For the text-containing cell, return its midpoint in [x, y] coordinate format. 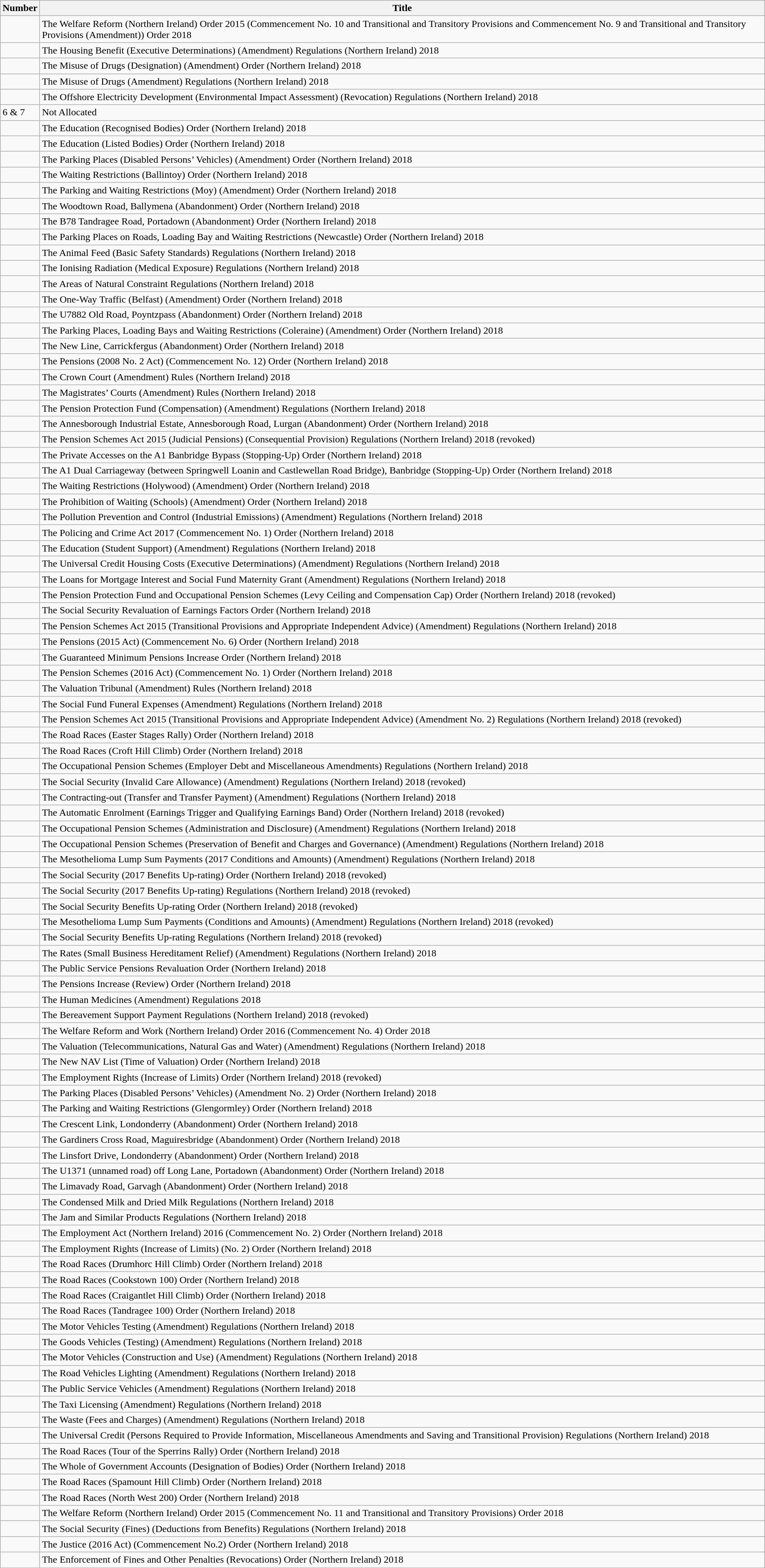
Number [20, 8]
Title [402, 8]
The Road Races (Tandragee 100) Order (Northern Ireland) 2018 [402, 1311]
The Waiting Restrictions (Holywood) (Amendment) Order (Northern Ireland) 2018 [402, 486]
The Magistrates’ Courts (Amendment) Rules (Northern Ireland) 2018 [402, 393]
The A1 Dual Carriageway (between Springwell Loanin and Castlewellan Road Bridge), Banbridge (Stopping-Up) Order (Northern Ireland) 2018 [402, 471]
The Parking Places (Disabled Persons’ Vehicles) (Amendment) Order (Northern Ireland) 2018 [402, 159]
The Parking and Waiting Restrictions (Glengormley) Order (Northern Ireland) 2018 [402, 1108]
The Pension Schemes Act 2015 (Transitional Provisions and Appropriate Independent Advice) (Amendment) Regulations (Northern Ireland) 2018 [402, 626]
The Annesborough Industrial Estate, Annesborough Road, Lurgan (Abandonment) Order (Northern Ireland) 2018 [402, 424]
The Valuation Tribunal (Amendment) Rules (Northern Ireland) 2018 [402, 688]
The One-Way Traffic (Belfast) (Amendment) Order (Northern Ireland) 2018 [402, 299]
The Whole of Government Accounts (Designation of Bodies) Order (Northern Ireland) 2018 [402, 1467]
The Ionising Radiation (Medical Exposure) Regulations (Northern Ireland) 2018 [402, 268]
The Employment Rights (Increase of Limits) (No. 2) Order (Northern Ireland) 2018 [402, 1249]
The U1371 (unnamed road) off Long Lane, Portadown (Abandonment) Order (Northern Ireland) 2018 [402, 1171]
The Parking Places (Disabled Persons’ Vehicles) (Amendment No. 2) Order (Northern Ireland) 2018 [402, 1093]
The Public Service Pensions Revaluation Order (Northern Ireland) 2018 [402, 969]
The Occupational Pension Schemes (Administration and Disclosure) (Amendment) Regulations (Northern Ireland) 2018 [402, 828]
The Social Security Benefits Up-rating Order (Northern Ireland) 2018 (revoked) [402, 906]
The Crown Court (Amendment) Rules (Northern Ireland) 2018 [402, 377]
The Occupational Pension Schemes (Preservation of Benefit and Charges and Governance) (Amendment) Regulations (Northern Ireland) 2018 [402, 844]
The Animal Feed (Basic Safety Standards) Regulations (Northern Ireland) 2018 [402, 253]
The Occupational Pension Schemes (Employer Debt and Miscellaneous Amendments) Regulations (Northern Ireland) 2018 [402, 766]
The Public Service Vehicles (Amendment) Regulations (Northern Ireland) 2018 [402, 1389]
The Road Races (Cookstown 100) Order (Northern Ireland) 2018 [402, 1280]
The Welfare Reform (Northern Ireland) Order 2015 (Commencement No. 11 and Transitional and Transitory Provisions) Order 2018 [402, 1513]
The Social Security Benefits Up-rating Regulations (Northern Ireland) 2018 (revoked) [402, 937]
The Road Races (Tour of the Sperrins Rally) Order (Northern Ireland) 2018 [402, 1451]
The Linsfort Drive, Londonderry (Abandonment) Order (Northern Ireland) 2018 [402, 1155]
The Pensions Increase (Review) Order (Northern Ireland) 2018 [402, 984]
The Pension Schemes Act 2015 (Judicial Pensions) (Consequential Provision) Regulations (Northern Ireland) 2018 (revoked) [402, 439]
The B78 Tandragee Road, Portadown (Abandonment) Order (Northern Ireland) 2018 [402, 222]
The Pension Protection Fund and Occupational Pension Schemes (Levy Ceiling and Compensation Cap) Order (Northern Ireland) 2018 (revoked) [402, 595]
6 & 7 [20, 112]
The Limavady Road, Garvagh (Abandonment) Order (Northern Ireland) 2018 [402, 1186]
The Education (Listed Bodies) Order (Northern Ireland) 2018 [402, 144]
The Jam and Similar Products Regulations (Northern Ireland) 2018 [402, 1218]
The Private Accesses on the A1 Banbridge Bypass (Stopping-Up) Order (Northern Ireland) 2018 [402, 455]
The Welfare Reform and Work (Northern Ireland) Order 2016 (Commencement No. 4) Order 2018 [402, 1031]
The Social Fund Funeral Expenses (Amendment) Regulations (Northern Ireland) 2018 [402, 704]
The Human Medicines (Amendment) Regulations 2018 [402, 1000]
The Enforcement of Fines and Other Penalties (Revocations) Order (Northern Ireland) 2018 [402, 1560]
The Social Security (Invalid Care Allowance) (Amendment) Regulations (Northern Ireland) 2018 (revoked) [402, 782]
The Pensions (2008 No. 2 Act) (Commencement No. 12) Order (Northern Ireland) 2018 [402, 361]
The Employment Rights (Increase of Limits) Order (Northern Ireland) 2018 (revoked) [402, 1077]
The Misuse of Drugs (Amendment) Regulations (Northern Ireland) 2018 [402, 81]
The Universal Credit Housing Costs (Executive Determinations) (Amendment) Regulations (Northern Ireland) 2018 [402, 564]
The Loans for Mortgage Interest and Social Fund Maternity Grant (Amendment) Regulations (Northern Ireland) 2018 [402, 579]
The Automatic Enrolment (Earnings Trigger and Qualifying Earnings Band) Order (Northern Ireland) 2018 (revoked) [402, 813]
The Offshore Electricity Development (Environmental Impact Assessment) (Revocation) Regulations (Northern Ireland) 2018 [402, 97]
The Areas of Natural Constraint Regulations (Northern Ireland) 2018 [402, 284]
The Policing and Crime Act 2017 (Commencement No. 1) Order (Northern Ireland) 2018 [402, 533]
The Social Security Revaluation of Earnings Factors Order (Northern Ireland) 2018 [402, 610]
The Social Security (2017 Benefits Up-rating) Regulations (Northern Ireland) 2018 (revoked) [402, 891]
The Bereavement Support Payment Regulations (Northern Ireland) 2018 (revoked) [402, 1015]
The Waste (Fees and Charges) (Amendment) Regulations (Northern Ireland) 2018 [402, 1420]
The Prohibition of Waiting (Schools) (Amendment) Order (Northern Ireland) 2018 [402, 502]
The Road Races (Drumhorc Hill Climb) Order (Northern Ireland) 2018 [402, 1264]
The Motor Vehicles (Construction and Use) (Amendment) Regulations (Northern Ireland) 2018 [402, 1357]
The Education (Student Support) (Amendment) Regulations (Northern Ireland) 2018 [402, 548]
The Social Security (Fines) (Deductions from Benefits) Regulations (Northern Ireland) 2018 [402, 1529]
The Mesothelioma Lump Sum Payments (2017 Conditions and Amounts) (Amendment) Regulations (Northern Ireland) 2018 [402, 859]
The Rates (Small Business Hereditament Relief) (Amendment) Regulations (Northern Ireland) 2018 [402, 953]
The Pensions (2015 Act) (Commencement No. 6) Order (Northern Ireland) 2018 [402, 642]
The Taxi Licensing (Amendment) Regulations (Northern Ireland) 2018 [402, 1404]
The Goods Vehicles (Testing) (Amendment) Regulations (Northern Ireland) 2018 [402, 1342]
The Parking Places on Roads, Loading Bay and Waiting Restrictions (Newcastle) Order (Northern Ireland) 2018 [402, 237]
The Housing Benefit (Executive Determinations) (Amendment) Regulations (Northern Ireland) 2018 [402, 50]
The Contracting-out (Transfer and Transfer Payment) (Amendment) Regulations (Northern Ireland) 2018 [402, 797]
The Justice (2016 Act) (Commencement No.2) Order (Northern Ireland) 2018 [402, 1544]
The Waiting Restrictions (Ballintoy) Order (Northern Ireland) 2018 [402, 175]
The Parking and Waiting Restrictions (Moy) (Amendment) Order (Northern Ireland) 2018 [402, 190]
The Employment Act (Northern Ireland) 2016 (Commencement No. 2) Order (Northern Ireland) 2018 [402, 1233]
The Woodtown Road, Ballymena (Abandonment) Order (Northern Ireland) 2018 [402, 206]
The Motor Vehicles Testing (Amendment) Regulations (Northern Ireland) 2018 [402, 1326]
The Misuse of Drugs (Designation) (Amendment) Order (Northern Ireland) 2018 [402, 66]
The Pollution Prevention and Control (Industrial Emissions) (Amendment) Regulations (Northern Ireland) 2018 [402, 517]
The Condensed Milk and Dried Milk Regulations (Northern Ireland) 2018 [402, 1202]
The Gardiners Cross Road, Maguiresbridge (Abandonment) Order (Northern Ireland) 2018 [402, 1140]
The Road Races (Craigantlet Hill Climb) Order (Northern Ireland) 2018 [402, 1295]
The Road Races (North West 200) Order (Northern Ireland) 2018 [402, 1498]
The U7882 Old Road, Poyntzpass (Abandonment) Order (Northern Ireland) 2018 [402, 315]
The Education (Recognised Bodies) Order (Northern Ireland) 2018 [402, 128]
Not Allocated [402, 112]
The Mesothelioma Lump Sum Payments (Conditions and Amounts) (Amendment) Regulations (Northern Ireland) 2018 (revoked) [402, 922]
The Road Vehicles Lighting (Amendment) Regulations (Northern Ireland) 2018 [402, 1373]
The Road Races (Spamount Hill Climb) Order (Northern Ireland) 2018 [402, 1482]
The Crescent Link, Londonderry (Abandonment) Order (Northern Ireland) 2018 [402, 1124]
The Parking Places, Loading Bays and Waiting Restrictions (Coleraine) (Amendment) Order (Northern Ireland) 2018 [402, 330]
The Valuation (Telecommunications, Natural Gas and Water) (Amendment) Regulations (Northern Ireland) 2018 [402, 1046]
The Road Races (Easter Stages Rally) Order (Northern Ireland) 2018 [402, 735]
The Road Races (Croft Hill Climb) Order (Northern Ireland) 2018 [402, 751]
The Social Security (2017 Benefits Up-rating) Order (Northern Ireland) 2018 (revoked) [402, 875]
The Guaranteed Minimum Pensions Increase Order (Northern Ireland) 2018 [402, 657]
The New NAV List (Time of Valuation) Order (Northern Ireland) 2018 [402, 1062]
The Pension Schemes (2016 Act) (Commencement No. 1) Order (Northern Ireland) 2018 [402, 673]
The New Line, Carrickfergus (Abandonment) Order (Northern Ireland) 2018 [402, 346]
The Pension Protection Fund (Compensation) (Amendment) Regulations (Northern Ireland) 2018 [402, 408]
